Detect which cell encompasses the target text, then output its [X, Y] center coordinate. 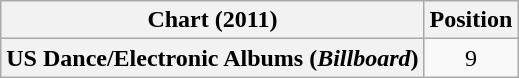
Position [471, 20]
Chart (2011) [212, 20]
US Dance/Electronic Albums (Billboard) [212, 58]
9 [471, 58]
